Provide the (X, Y) coordinate of the cell's center where the given text is located.  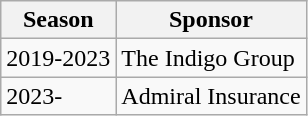
The Indigo Group (211, 58)
2023- (58, 96)
Season (58, 20)
2019-2023 (58, 58)
Admiral Insurance (211, 96)
Sponsor (211, 20)
